Find where the given text appears and provide that cell's center as [X, Y] coordinate. 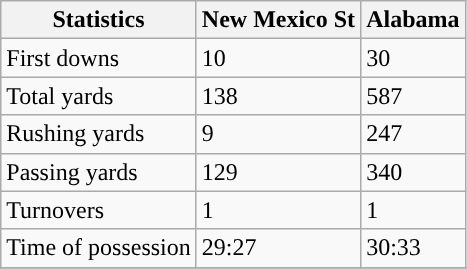
247 [413, 134]
Turnovers [99, 210]
10 [278, 58]
30:33 [413, 248]
Time of possession [99, 248]
Passing yards [99, 172]
138 [278, 96]
First downs [99, 58]
129 [278, 172]
Total yards [99, 96]
587 [413, 96]
9 [278, 134]
Statistics [99, 20]
New Mexico St [278, 20]
340 [413, 172]
30 [413, 58]
29:27 [278, 248]
Rushing yards [99, 134]
Alabama [413, 20]
